Detect which cell encompasses the target text, then output its [X, Y] center coordinate. 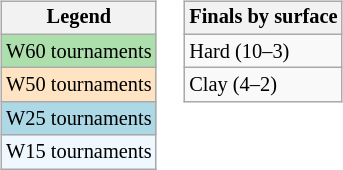
W15 tournaments [78, 152]
W60 tournaments [78, 51]
Legend [78, 18]
Clay (4–2) [263, 85]
W25 tournaments [78, 119]
Hard (10–3) [263, 51]
W50 tournaments [78, 85]
Finals by surface [263, 18]
